Locate the cell with the specified text and output its (X, Y) center coordinate. 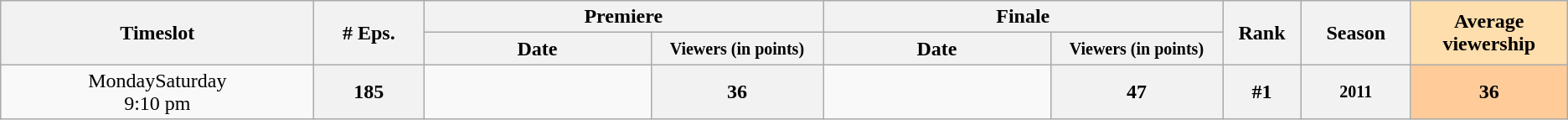
Rank (1262, 33)
2011 (1355, 92)
Average viewership (1489, 33)
Finale (1024, 17)
Premiere (623, 17)
#1 (1262, 92)
47 (1137, 92)
MondaySaturday 9:10 pm (157, 92)
Timeslot (157, 33)
185 (369, 92)
Season (1355, 33)
# Eps. (369, 33)
